Provide the [X, Y] coordinate of the cell's center where the given text is located.  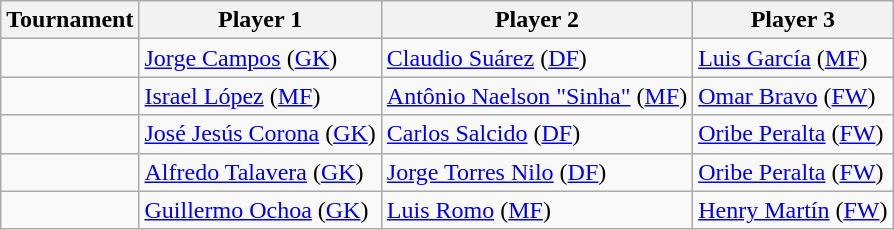
Claudio Suárez (DF) [536, 58]
Player 1 [260, 20]
Alfredo Talavera (GK) [260, 172]
Player 3 [793, 20]
Guillermo Ochoa (GK) [260, 210]
Jorge Campos (GK) [260, 58]
Antônio Naelson "Sinha" (MF) [536, 96]
Israel López (MF) [260, 96]
Player 2 [536, 20]
Tournament [70, 20]
José Jesús Corona (GK) [260, 134]
Henry Martín (FW) [793, 210]
Omar Bravo (FW) [793, 96]
Jorge Torres Nilo (DF) [536, 172]
Luis Romo (MF) [536, 210]
Luis García (MF) [793, 58]
Carlos Salcido (DF) [536, 134]
